Output the (x, y) coordinate of the center of the cell containing the given text.  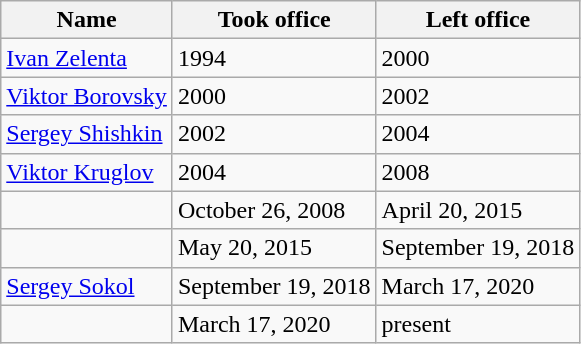
April 20, 2015 (478, 210)
Viktor Kruglov (87, 172)
October 26, 2008 (274, 210)
1994 (274, 58)
Viktor Borovsky (87, 96)
Took office (274, 20)
Ivan Zelenta (87, 58)
Sergey Sokol (87, 286)
Left office (478, 20)
2008 (478, 172)
Sergey Shishkin (87, 134)
present (478, 324)
May 20, 2015 (274, 248)
Name (87, 20)
